Find where the given text appears and provide that cell's center as (X, Y) coordinate. 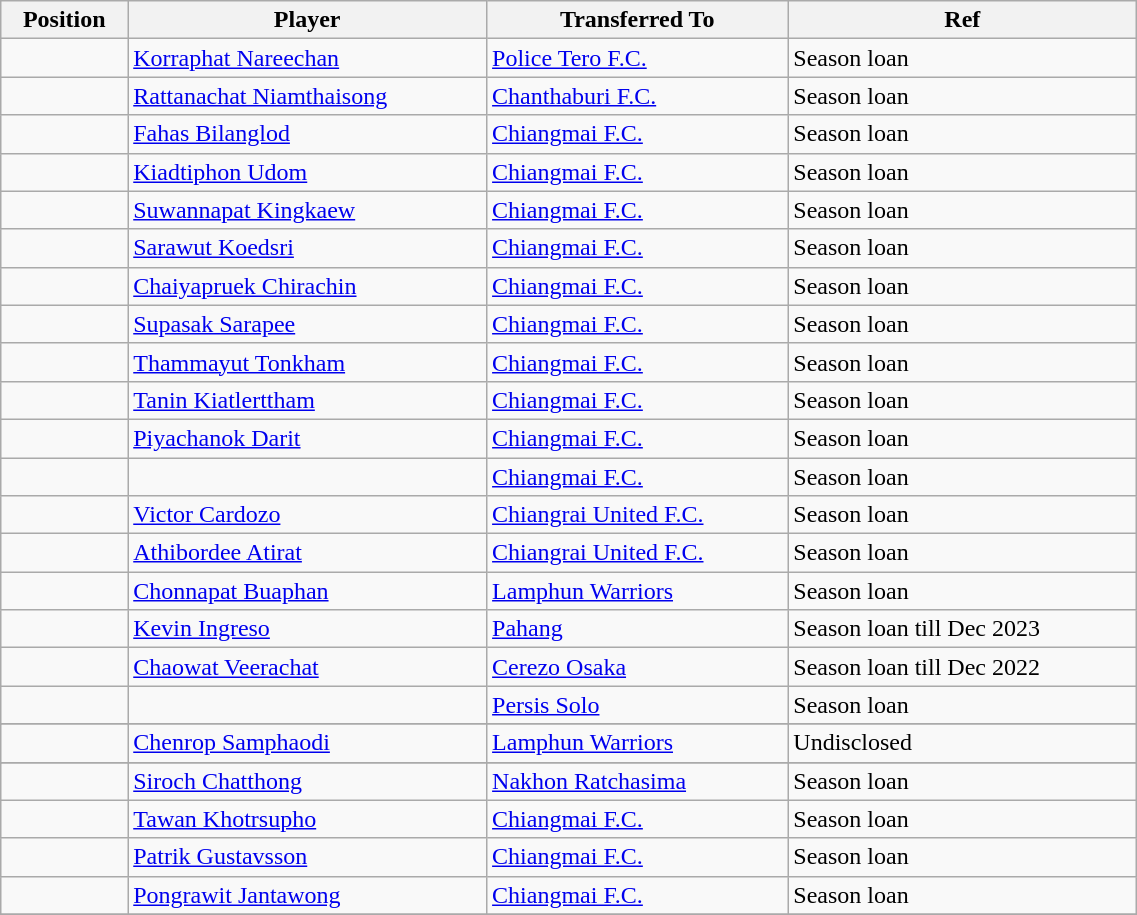
Police Tero F.C. (638, 58)
Tanin Kiatlerttham (308, 400)
Patrik Gustavsson (308, 857)
Pahang (638, 629)
Thammayut Tonkham (308, 362)
Chaowat Veerachat (308, 667)
Chaiyapruek Chirachin (308, 286)
Season loan till Dec 2023 (962, 629)
Player (308, 20)
Pongrawit Jantawong (308, 895)
Cerezo Osaka (638, 667)
Kiadtiphon Udom (308, 172)
Chenrop Samphaodi (308, 743)
Kevin Ingreso (308, 629)
Piyachanok Darit (308, 438)
Undisclosed (962, 743)
Persis Solo (638, 705)
Chonnapat Buaphan (308, 591)
Korraphat Nareechan (308, 58)
Season loan till Dec 2022 (962, 667)
Ref (962, 20)
Supasak Sarapee (308, 324)
Rattanachat Niamthaisong (308, 96)
Victor Cardozo (308, 515)
Transferred To (638, 20)
Sarawut Koedsri (308, 248)
Siroch Chatthong (308, 781)
Suwannapat Kingkaew (308, 210)
Chanthaburi F.C. (638, 96)
Athibordee Atirat (308, 553)
Fahas Bilanglod (308, 134)
Nakhon Ratchasima (638, 781)
Position (64, 20)
Tawan Khotrsupho (308, 819)
